Search for the cell housing the specified text and yield its [X, Y] center coordinate. 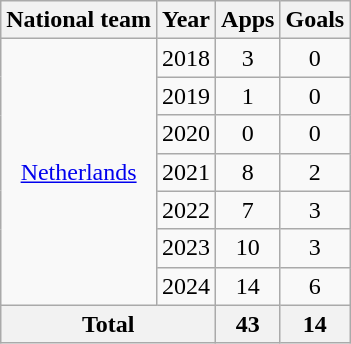
National team [79, 20]
Apps [248, 20]
2018 [186, 58]
Year [186, 20]
8 [248, 172]
2 [315, 172]
7 [248, 210]
43 [248, 324]
2023 [186, 248]
Total [108, 324]
Netherlands [79, 172]
2024 [186, 286]
Goals [315, 20]
2020 [186, 134]
2022 [186, 210]
2021 [186, 172]
6 [315, 286]
2019 [186, 96]
10 [248, 248]
1 [248, 96]
